Scan for the cell matching the given text and deliver its [x, y] coordinate at center. 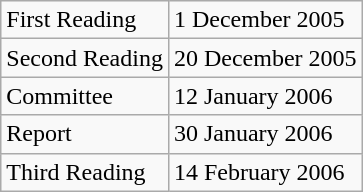
Committee [85, 96]
12 January 2006 [265, 96]
30 January 2006 [265, 134]
First Reading [85, 20]
14 February 2006 [265, 172]
1 December 2005 [265, 20]
Third Reading [85, 172]
Report [85, 134]
Second Reading [85, 58]
20 December 2005 [265, 58]
